For the text-containing cell, return its midpoint in (X, Y) coordinate format. 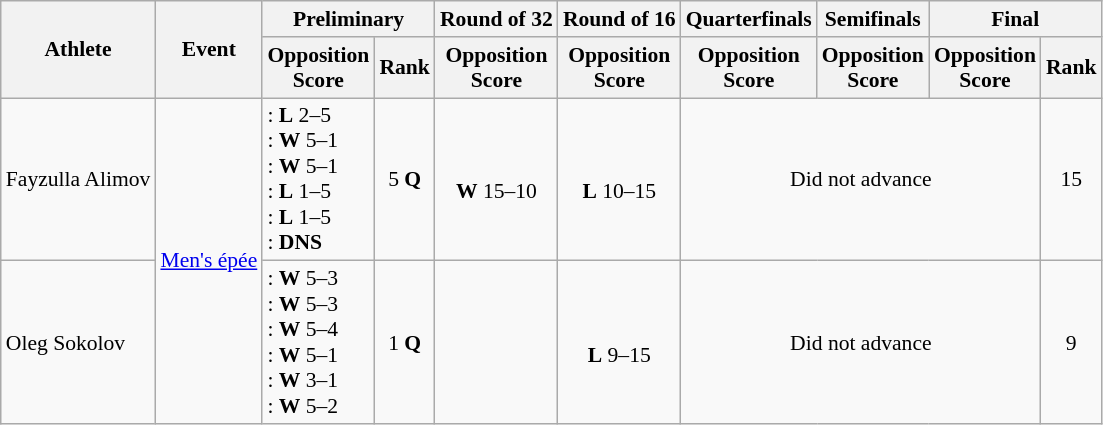
Quarterfinals (749, 19)
Preliminary (348, 19)
L 9–15 (620, 342)
Round of 32 (496, 19)
9 (1072, 342)
Oleg Sokolov (78, 342)
Round of 16 (620, 19)
5 Q (404, 180)
L 10–15 (620, 180)
Event (208, 50)
Athlete (78, 50)
Final (1016, 19)
: W 5–3: W 5–3: W 5–4: W 5–1: W 3–1: W 5–2 (318, 342)
W 15–10 (496, 180)
Men's épée (208, 261)
1 Q (404, 342)
Semifinals (873, 19)
: L 2–5: W 5–1: W 5–1: L 1–5: L 1–5: DNS (318, 180)
15 (1072, 180)
Fayzulla Alimov (78, 180)
